Identify which cell holds the provided text, then report its (X, Y) central coordinate. 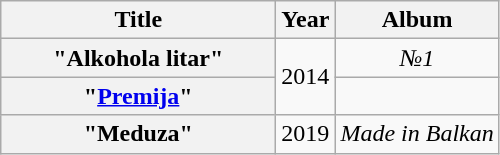
"Alkohola litar" (138, 58)
Title (138, 20)
"Premija" (138, 96)
Year (306, 20)
2014 (306, 77)
Album (417, 20)
"Meduza" (138, 134)
2019 (306, 134)
№1 (417, 58)
Made in Balkan (417, 134)
